Search for the cell housing the specified text and yield its [X, Y] center coordinate. 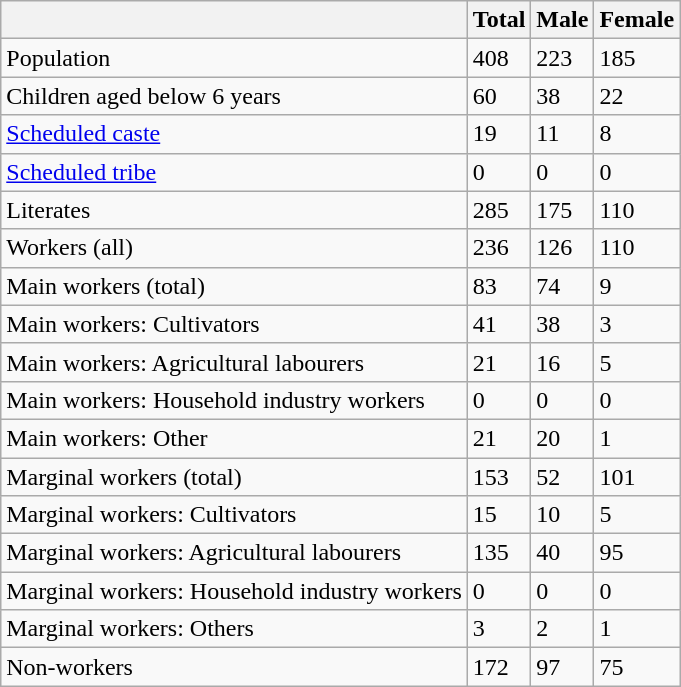
185 [637, 58]
Main workers: Cultivators [234, 324]
Marginal workers: Household industry workers [234, 591]
20 [562, 438]
Female [637, 20]
Scheduled tribe [234, 172]
Marginal workers: Others [234, 629]
Children aged below 6 years [234, 96]
101 [637, 477]
95 [637, 553]
22 [637, 96]
Total [499, 20]
Main workers: Agricultural labourers [234, 362]
83 [499, 286]
19 [499, 134]
Workers (all) [234, 248]
15 [499, 515]
41 [499, 324]
Literates [234, 210]
9 [637, 286]
40 [562, 553]
153 [499, 477]
Main workers: Other [234, 438]
Marginal workers (total) [234, 477]
135 [499, 553]
285 [499, 210]
8 [637, 134]
2 [562, 629]
16 [562, 362]
223 [562, 58]
Marginal workers: Cultivators [234, 515]
10 [562, 515]
126 [562, 248]
172 [499, 667]
75 [637, 667]
Marginal workers: Agricultural labourers [234, 553]
Non-workers [234, 667]
60 [499, 96]
Main workers: Household industry workers [234, 400]
Scheduled caste [234, 134]
97 [562, 667]
52 [562, 477]
236 [499, 248]
Main workers (total) [234, 286]
Male [562, 20]
74 [562, 286]
408 [499, 58]
Population [234, 58]
175 [562, 210]
11 [562, 134]
